Pinpoint the cell where the given text exists, returning its [X, Y] midpoint coordinate. 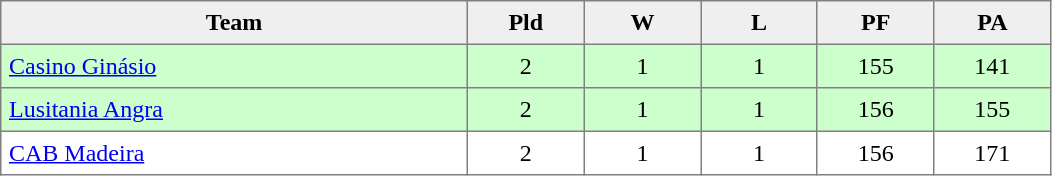
CAB Madeira [234, 153]
Casino Ginásio [234, 66]
171 [992, 153]
141 [992, 66]
Lusitania Angra [234, 110]
Pld [526, 23]
PA [992, 23]
Team [234, 23]
PF [876, 23]
W [642, 23]
L [760, 23]
